For the text-containing cell, return its midpoint in (x, y) coordinate format. 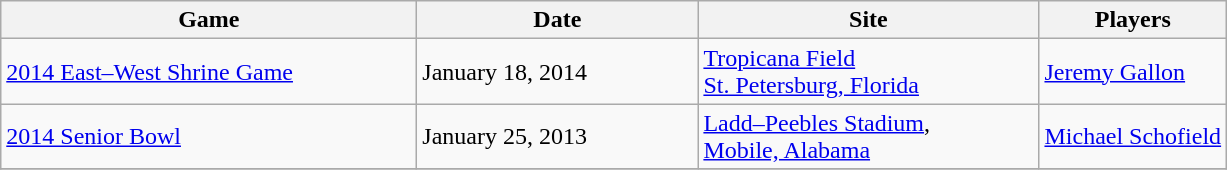
2014 East–West Shrine Game (209, 72)
Date (558, 20)
Jeremy Gallon (1133, 72)
Game (209, 20)
2014 Senior Bowl (209, 136)
January 25, 2013 (558, 136)
Tropicana FieldSt. Petersburg, Florida (868, 72)
Players (1133, 20)
Michael Schofield (1133, 136)
Site (868, 20)
January 18, 2014 (558, 72)
Ladd–Peebles Stadium,Mobile, Alabama (868, 136)
